Identify which cell holds the provided text, then report its (X, Y) central coordinate. 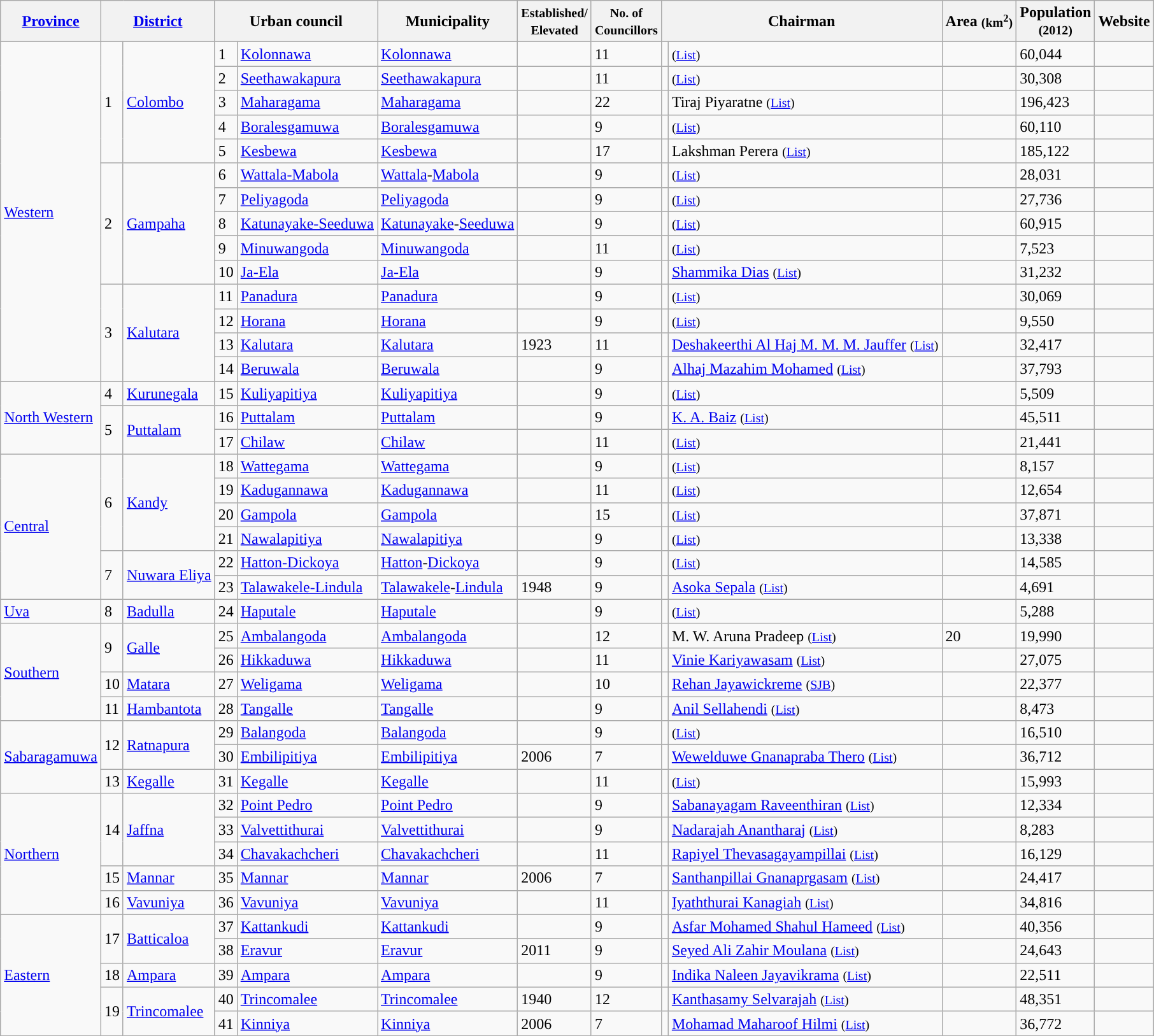
16,129 (1056, 854)
Municipality (448, 22)
36 (225, 902)
39 (225, 975)
22,511 (1056, 975)
Nadarajah Anantharaj (List) (805, 830)
Colombo (169, 103)
48,351 (1056, 999)
185,122 (1056, 151)
Asoka Sepala (List) (805, 587)
Rehan Jayawickreme (SJB) (805, 684)
1948 (555, 587)
Asfar Mohamed Shahul Hameed (List) (805, 926)
Eastern (51, 975)
14,585 (1056, 563)
15,993 (1056, 781)
19,990 (1056, 635)
Hambantota (169, 709)
40,356 (1056, 926)
5,288 (1056, 611)
Chairman (801, 22)
23 (225, 587)
27,075 (1056, 660)
37,793 (1056, 369)
Shammika Dias (List) (805, 272)
No. ofCouncillors (626, 22)
North Western (51, 418)
Anil Sellahendi (List) (805, 709)
Wewelduwe Gnanapraba Thero (List) (805, 757)
Sabanayagam Raveenthiran (List) (805, 805)
Province (51, 22)
Kandy (169, 502)
Website (1124, 22)
24 (225, 611)
25 (225, 635)
16,510 (1056, 733)
Vinie Kariyawasam (List) (805, 660)
35 (225, 878)
Central (51, 527)
Alhaj Mazahim Mohamed (List) (805, 369)
Southern (51, 672)
27 (225, 684)
37 (225, 926)
1940 (555, 999)
30,308 (1056, 78)
Indika Naleen Jayavikrama (List) (805, 975)
Badulla (169, 611)
Gampaha (169, 224)
Mohamad Maharoof Hilmi (List) (805, 1023)
12,654 (1056, 490)
60,915 (1056, 224)
26 (225, 660)
27,736 (1056, 199)
Deshakeerthi Al Haj M. M. M. Jauffer (List) (805, 345)
196,423 (1056, 103)
Uva (51, 611)
Kanthasamy Selvarajah (List) (805, 999)
28 (225, 709)
Tiraj Piyaratne (List) (805, 103)
Iyaththurai Kanagiah (List) (805, 902)
38 (225, 951)
45,511 (1056, 418)
Urban council (296, 22)
34,816 (1056, 902)
8,283 (1056, 830)
29 (225, 733)
1923 (555, 345)
District (158, 22)
13,338 (1056, 539)
37,871 (1056, 514)
24,417 (1056, 878)
32,417 (1056, 345)
Santhanpillai Gnanaprgasam (List) (805, 878)
Sabaragamuwa (51, 757)
Northern (51, 854)
36,772 (1056, 1023)
Rapiyel Thevasagayampillai (List) (805, 854)
Nuwara Eliya (169, 575)
21,441 (1056, 442)
Lakshman Perera (List) (805, 151)
21 (225, 539)
34 (225, 854)
K. A. Baiz (List) (805, 418)
32 (225, 805)
60,110 (1056, 127)
4,691 (1056, 587)
M. W. Aruna Pradeep (List) (805, 635)
Western (51, 211)
31 (225, 781)
Established/Elevated (555, 22)
33 (225, 830)
60,044 (1056, 54)
24,643 (1056, 951)
30 (225, 757)
Jaffna (169, 830)
5,509 (1056, 394)
Seyed Ali Zahir Moulana (List) (805, 951)
31,232 (1056, 272)
8,157 (1056, 466)
2011 (555, 951)
7,523 (1056, 248)
Galle (169, 648)
30,069 (1056, 296)
22,377 (1056, 684)
Matara (169, 684)
12,334 (1056, 805)
36,712 (1056, 757)
41 (225, 1023)
40 (225, 999)
Population(2012) (1056, 22)
9,550 (1056, 320)
8,473 (1056, 709)
Ratnapura (169, 745)
Area (km2) (979, 22)
28,031 (1056, 175)
Kurunegala (169, 394)
Batticaloa (169, 939)
